Return the (x, y) coordinate for the center point of the cell that contains the specified text.  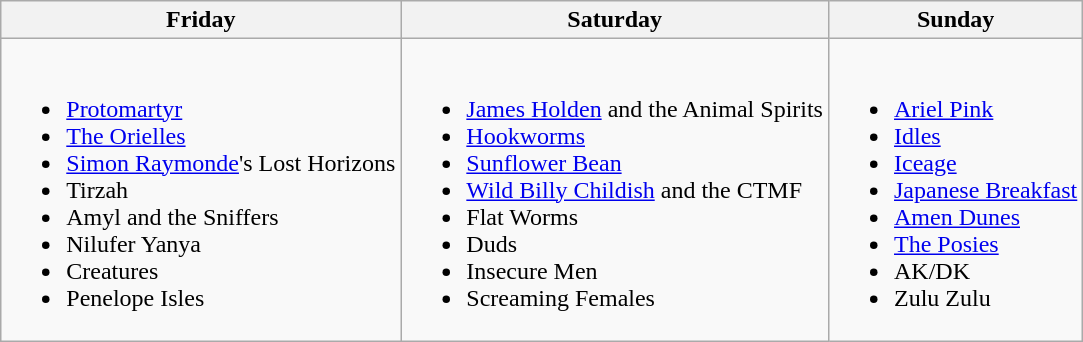
Saturday (615, 20)
Friday (201, 20)
Ariel PinkIdlesIceageJapanese BreakfastAmen DunesThe PosiesAK/DKZulu Zulu (955, 190)
James Holden and the Animal SpiritsHookwormsSunflower BeanWild Billy Childish and the CTMFFlat WormsDudsInsecure MenScreaming Females (615, 190)
Sunday (955, 20)
ProtomartyrThe OriellesSimon Raymonde's Lost HorizonsTirzahAmyl and the SniffersNilufer YanyaCreaturesPenelope Isles (201, 190)
